Provide the (X, Y) coordinate of the cell's center where the given text is located.  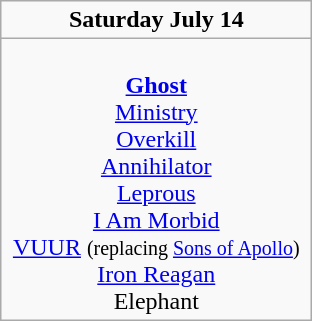
Saturday July 14 (156, 20)
Ghost Ministry Overkill Annihilator Leprous I Am Morbid VUUR (replacing Sons of Apollo) Iron Reagan Elephant (156, 180)
